Search for the cell housing the specified text and yield its [x, y] center coordinate. 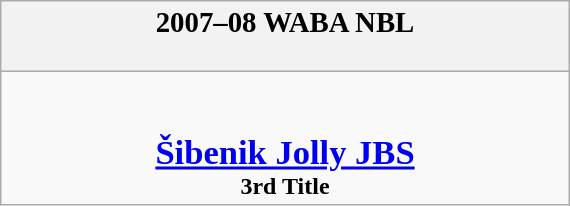
Šibenik Jolly JBS3rd Title [284, 138]
2007–08 WABA NBL [284, 36]
